Return the [x, y] coordinate for the center point of the cell that contains the specified text.  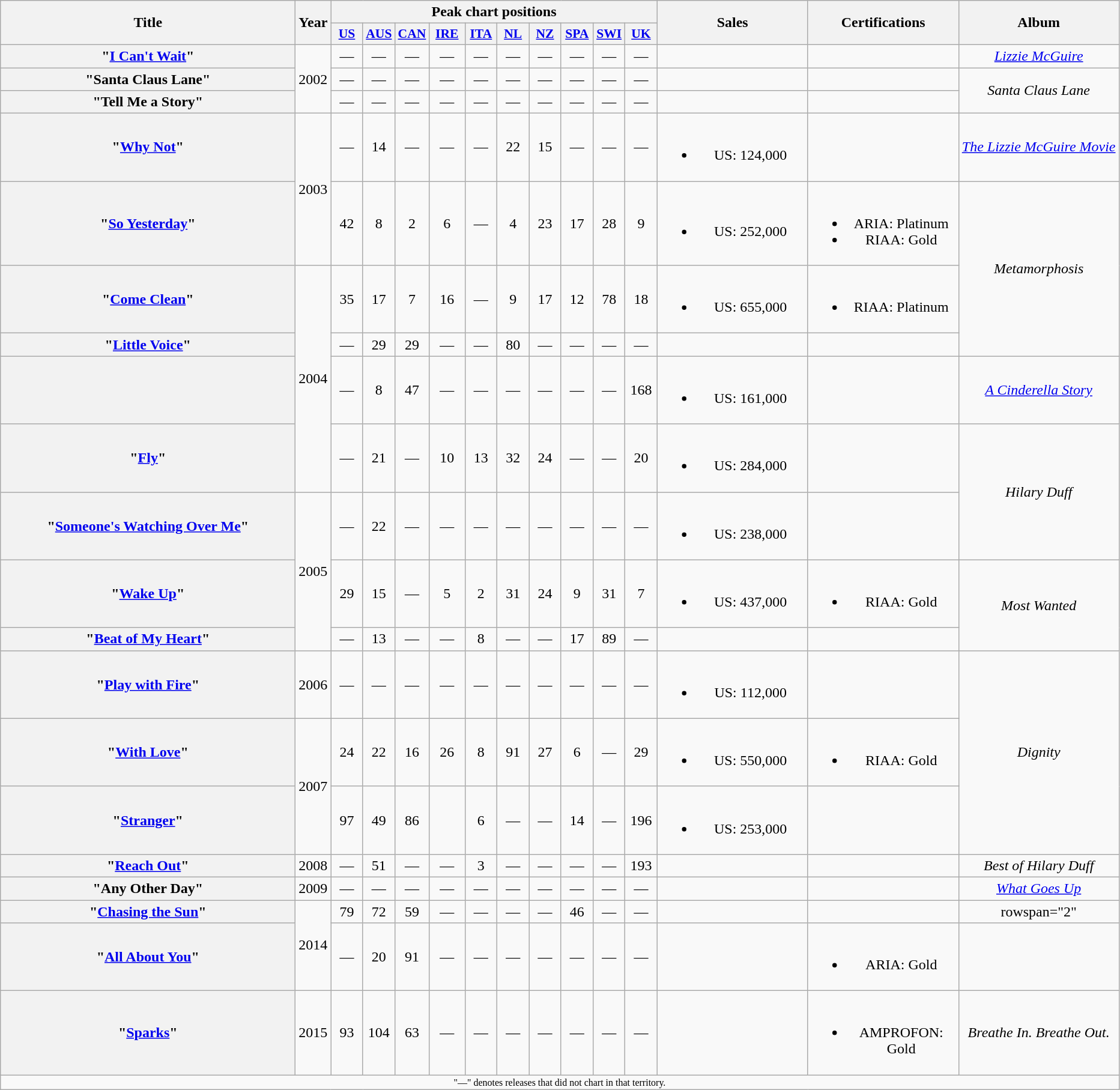
93 [347, 1033]
IRE [447, 34]
A Cinderella Story [1039, 390]
104 [378, 1033]
US: 161,000 [733, 390]
18 [641, 299]
SWI [609, 34]
2008 [313, 865]
89 [609, 639]
"Reach Out" [148, 865]
US: 437,000 [733, 593]
ARIA: Gold [883, 957]
59 [412, 911]
"All About You" [148, 957]
Most Wanted [1039, 605]
ITA [480, 34]
Certifications [883, 23]
"Why Not" [148, 148]
"Tell Me a Story" [148, 102]
2005 [313, 571]
"Chasing the Sun" [148, 911]
"Santa Claus Lane" [148, 79]
Hilary Duff [1039, 492]
80 [513, 345]
"Any Other Day" [148, 888]
What Goes Up [1039, 888]
23 [545, 223]
4 [513, 223]
UK [641, 34]
Lizzie McGuire [1039, 56]
46 [577, 911]
AUS [378, 34]
63 [412, 1033]
168 [641, 390]
79 [347, 911]
"Someone's Watching Over Me" [148, 526]
Santa Claus Lane [1039, 90]
10 [447, 458]
Dignity [1039, 752]
2002 [313, 79]
2015 [313, 1033]
"Stranger" [148, 820]
78 [609, 299]
35 [347, 299]
ARIA: PlatinumRIAA: Gold [883, 223]
2003 [313, 190]
CAN [412, 34]
47 [412, 390]
AMPROFON: Gold [883, 1033]
49 [378, 820]
72 [378, 911]
Title [148, 23]
RIAA: Platinum [883, 299]
rowspan="2" [1039, 911]
51 [378, 865]
Peak chart positions [494, 12]
"I Can't Wait" [148, 56]
US: 238,000 [733, 526]
Best of Hilary Duff [1039, 865]
Breathe In. Breathe Out. [1039, 1033]
NL [513, 34]
US [347, 34]
2007 [313, 786]
US: 284,000 [733, 458]
193 [641, 865]
US: 655,000 [733, 299]
Sales [733, 23]
5 [447, 593]
2009 [313, 888]
US: 252,000 [733, 223]
26 [447, 752]
"Wake Up" [148, 593]
32 [513, 458]
28 [609, 223]
97 [347, 820]
"With Love" [148, 752]
SPA [577, 34]
Album [1039, 23]
86 [412, 820]
27 [545, 752]
NZ [545, 34]
"Play with Fire" [148, 685]
12 [577, 299]
42 [347, 223]
Year [313, 23]
"Sparks" [148, 1033]
"Come Clean" [148, 299]
"So Yesterday" [148, 223]
"—" denotes releases that did not chart in that territory. [560, 1082]
"Beat of My Heart" [148, 639]
2004 [313, 378]
US: 112,000 [733, 685]
2014 [313, 945]
The Lizzie McGuire Movie [1039, 148]
US: 124,000 [733, 148]
US: 550,000 [733, 752]
Metamorphosis [1039, 269]
US: 253,000 [733, 820]
196 [641, 820]
2006 [313, 685]
"Fly" [148, 458]
3 [480, 865]
21 [378, 458]
"Little Voice" [148, 345]
